Return [X, Y] of the center of cell containing provided text 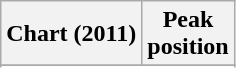
Chart (2011) [72, 34]
Peakposition [188, 34]
